Locate the cell with the specified text and output its [x, y] center coordinate. 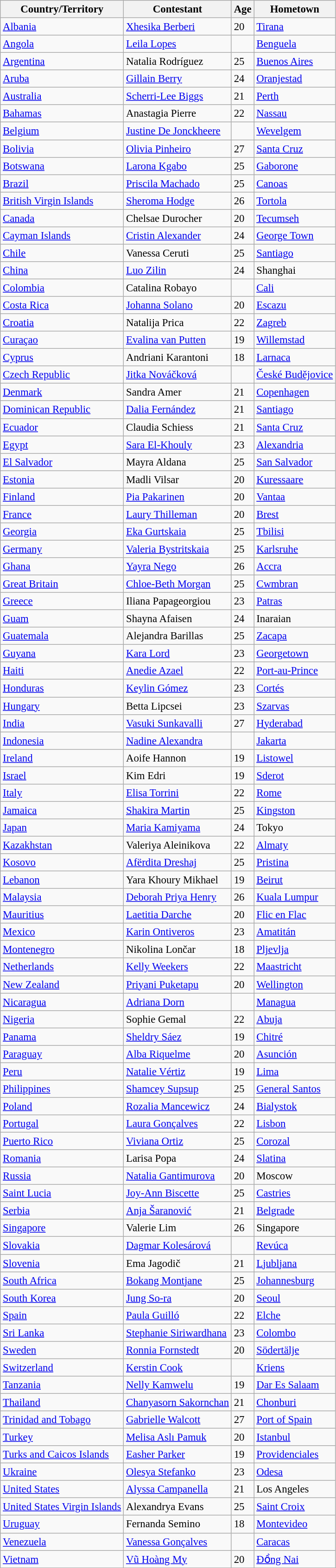
Finland [62, 497]
Curaçao [62, 340]
Sandra Amer [178, 392]
Kosovo [62, 863]
Peru [62, 1071]
Bolivia [62, 149]
Xhesika Berberi [178, 27]
Nelly Kamwelu [178, 1385]
Wellington [295, 984]
Alexandria [295, 445]
Guam [62, 619]
Escazu [295, 305]
Albania [62, 27]
Greece [62, 601]
Maria Kamiyama [178, 828]
Alyssa Campanella [178, 1489]
Dagmar Kolesárová [178, 1246]
Kelly Weekers [178, 967]
Israel [62, 775]
Caracas [295, 1542]
Slatina [295, 1159]
Kingston [295, 810]
Providenciales [295, 1455]
Alexandrya Evans [178, 1507]
Portugal [62, 1124]
Elisa Torrini [178, 793]
Rozalia Mancewicz [178, 1106]
Nassau [295, 113]
Lima [295, 1071]
Benguela [295, 44]
Australia [62, 96]
Johanna Solano [178, 305]
Valerie Lim [178, 1228]
Tortola [295, 201]
Shanghai [295, 271]
Gaborone [295, 166]
Karin Ontiveros [178, 932]
Zagreb [295, 323]
Ema Jagodič [178, 1263]
Buenos Aires [295, 62]
Andriani Karantoni [178, 358]
Karlsruhe [295, 549]
Dalia Fernández [178, 410]
Sara El-Khouly [178, 445]
Slovakia [62, 1246]
Chanyasorn Sakornchan [178, 1402]
George Town [295, 236]
Cali [295, 288]
Claudia Schiess [178, 427]
Szarvas [295, 706]
Kim Edri [178, 775]
Priyani Puketapu [178, 984]
Vũ Hoàng My [178, 1559]
Georgia [62, 532]
Chitré [295, 1037]
Bialystok [295, 1106]
Pljevlja [295, 950]
Anedie Azael [178, 671]
Dar Es Salaam [295, 1385]
Maastricht [295, 967]
Ukraine [62, 1472]
Cwmbran [295, 584]
Vanessa Gonçalves [178, 1542]
Olivia Pinheiro [178, 149]
Deborah Priya Henry [178, 897]
Pia Pakarinen [178, 497]
Bahamas [62, 113]
Mauritius [62, 915]
Age [243, 9]
Tokyo [295, 828]
Tbilisi [295, 532]
Jakarta [295, 741]
Sderot [295, 775]
Evalina van Putten [178, 340]
United States Virgin Islands [62, 1507]
Viviana Ortiz [178, 1141]
Đồng Nai [295, 1559]
Haiti [62, 671]
České Budějovice [295, 375]
Joy-Ann Biscette [178, 1193]
Argentina [62, 62]
Laury Thilleman [178, 514]
Gabrielle Walcott [178, 1420]
Ljubljana [295, 1263]
Paraguay [62, 1054]
Saint Lucia [62, 1193]
Seoul [295, 1298]
Philippines [62, 1089]
Chile [62, 253]
Jamaica [62, 810]
Tirana [295, 27]
Priscila Machado [178, 183]
Poland [62, 1106]
Afërdita Dreshaj [178, 863]
Netherlands [62, 967]
Colombo [295, 1333]
Yayra Nego [178, 567]
Stephanie Siriwardhana [178, 1333]
Kerstin Cook [178, 1367]
Johannesburg [295, 1280]
Montenegro [62, 950]
Abuja [295, 1019]
Olesya Stefanko [178, 1472]
Madli Vilsar [178, 479]
Scherri-Lee Biggs [178, 96]
Managua [295, 1002]
Zacapa [295, 636]
Mayra Aldana [178, 462]
Cristin Alexander [178, 236]
Kuala Lumpur [295, 897]
Patras [295, 601]
Mexico [62, 932]
Croatia [62, 323]
Amatitán [295, 932]
Cortés [295, 688]
Ecuador [62, 427]
South Africa [62, 1280]
Tecumseh [295, 218]
Corozal [295, 1141]
Switzerland [62, 1367]
Beirut [295, 880]
Eka Gurtskaia [178, 532]
Natalia Rodríguez [178, 62]
Saint Croix [295, 1507]
Easher Parker [178, 1455]
Malaysia [62, 897]
Laetitia Darche [178, 915]
Uruguay [62, 1524]
Alba Riquelme [178, 1054]
Leila Lopes [178, 44]
Vasuki Sunkavalli [178, 723]
Shayna Afaisen [178, 619]
Copenhagen [295, 392]
Larisa Popa [178, 1159]
Sri Lanka [62, 1333]
Vantaa [295, 497]
Russia [62, 1176]
Elche [295, 1315]
Canada [62, 218]
France [62, 514]
Contestant [178, 9]
British Virgin Islands [62, 201]
Shamcey Supsup [178, 1089]
Guatemala [62, 636]
Rome [295, 793]
Guyana [62, 654]
Ronnia Fornstedt [178, 1350]
Lisbon [295, 1124]
Hyderabad [295, 723]
Brazil [62, 183]
China [62, 271]
Betta Lipcsei [178, 706]
Nicaragua [62, 1002]
Jung So-ra [178, 1298]
Perth [295, 96]
Valeriya Aleinikova [178, 845]
Costa Rica [62, 305]
Castries [295, 1193]
Egypt [62, 445]
Los Angeles [295, 1489]
Vietnam [62, 1559]
Yara Khoury Mikhael [178, 880]
Revúca [295, 1246]
Honduras [62, 688]
Aoife Hannon [178, 758]
Panama [62, 1037]
Adriana Dorn [178, 1002]
Anja Šaranović [178, 1211]
Cayman Islands [62, 236]
Accra [295, 567]
Belgium [62, 131]
Estonia [62, 479]
Listowel [295, 758]
Jitka Nováčková [178, 375]
Angola [62, 44]
Georgetown [295, 654]
Sheldry Sáez [178, 1037]
Port of Spain [295, 1420]
Wevelgem [295, 131]
Laura Gonçalves [178, 1124]
Sheroma Hodge [178, 201]
Romania [62, 1159]
Valeria Bystritskaia [178, 549]
Sweden [62, 1350]
Spain [62, 1315]
Flic en Flac [295, 915]
General Santos [295, 1089]
Belgrade [295, 1211]
Larona Kgabo [178, 166]
South Korea [62, 1298]
Istanbul [295, 1437]
Botswana [62, 166]
Chloe-Beth Morgan [178, 584]
Turkey [62, 1437]
Natalie Vértiz [178, 1071]
Lebanon [62, 880]
Moscow [295, 1176]
India [62, 723]
Fernanda Semino [178, 1524]
Czech Republic [62, 375]
Kazakhstan [62, 845]
Colombia [62, 288]
Pristina [295, 863]
Nigeria [62, 1019]
Alejandra Barillas [178, 636]
Willemstad [295, 340]
Catalina Robayo [178, 288]
Kara Lord [178, 654]
Justine De Jonckheere [178, 131]
Sophie Gemal [178, 1019]
Puerto Rico [62, 1141]
Indonesia [62, 741]
Nadine Alexandra [178, 741]
San Salvador [295, 462]
El Salvador [62, 462]
Oranjestad [295, 79]
Thailand [62, 1402]
Germany [62, 549]
Tanzania [62, 1385]
Canoas [295, 183]
Aruba [62, 79]
United States [62, 1489]
Chelsae Durocher [178, 218]
Shakira Martin [178, 810]
Gillain Berry [178, 79]
Iliana Papageorgiou [178, 601]
Hometown [295, 9]
Luo Zilin [178, 271]
New Zealand [62, 984]
Port-au-Prince [295, 671]
Kriens [295, 1367]
Slovenia [62, 1263]
Asunción [295, 1054]
Almaty [295, 845]
Bokang Montjane [178, 1280]
Ghana [62, 567]
Odesa [295, 1472]
Dominican Republic [62, 410]
Kuressaare [295, 479]
Hungary [62, 706]
Vanessa Ceruti [178, 253]
Melisa Aslı Pamuk [178, 1437]
Ireland [62, 758]
Montevideo [295, 1524]
Great Britain [62, 584]
Nikolina Lončar [178, 950]
Natalia Gantimurova [178, 1176]
Cyprus [62, 358]
Chonburi [295, 1402]
Turks and Caicos Islands [62, 1455]
Trinidad and Tobago [62, 1420]
Denmark [62, 392]
Brest [295, 514]
Anastagia Pierre [178, 113]
Inaraian [295, 619]
Keylin Gómez [178, 688]
Japan [62, 828]
Södertälje [295, 1350]
Venezuela [62, 1542]
Italy [62, 793]
Serbia [62, 1211]
Country/Territory [62, 9]
Natalija Prica [178, 323]
Larnaca [295, 358]
Paula Guilló [178, 1315]
